Pinpoint the cell where the given text exists, returning its (X, Y) midpoint coordinate. 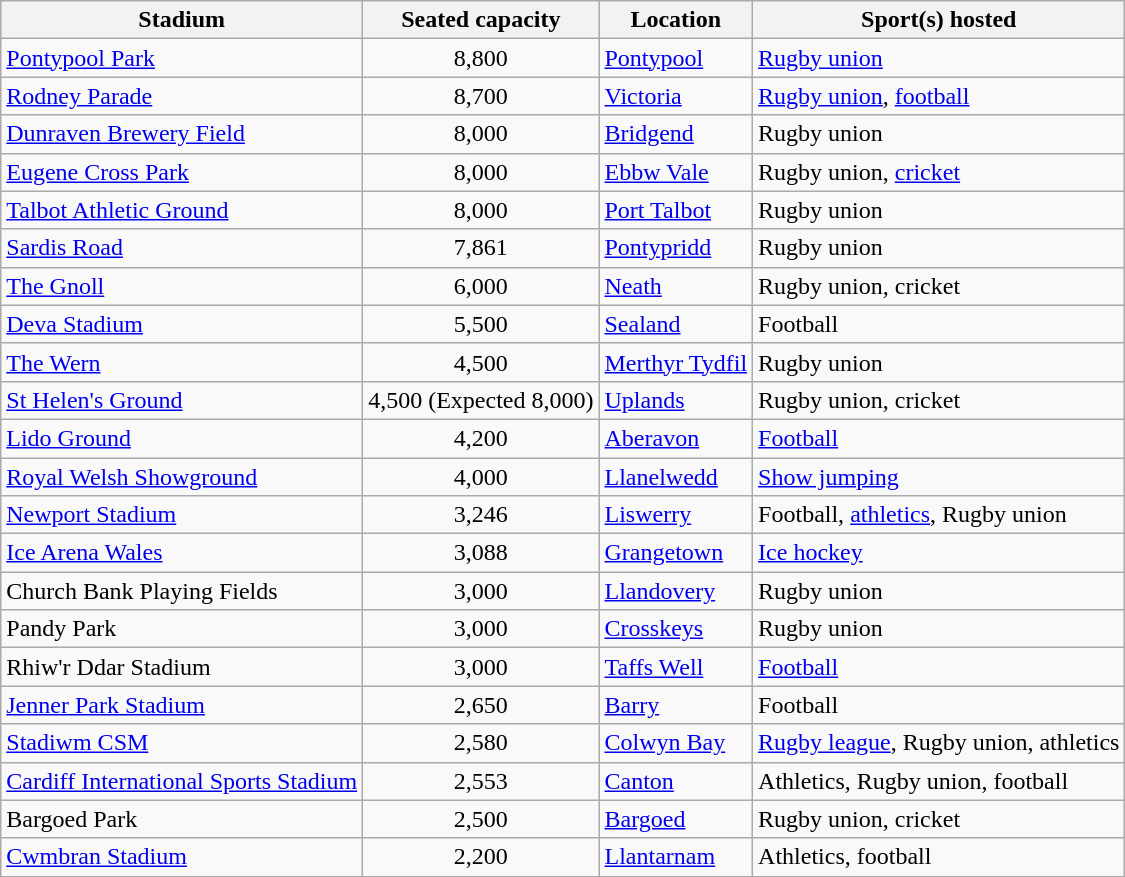
Bargoed Park (182, 819)
Jenner Park Stadium (182, 705)
Royal Welsh Showground (182, 477)
Bridgend (676, 134)
Pontypool (676, 58)
Llantarnam (676, 857)
Church Bank Playing Fields (182, 591)
4,500 (481, 362)
Ice hockey (939, 553)
2,580 (481, 743)
Neath (676, 286)
The Gnoll (182, 286)
Cardiff International Sports Stadium (182, 781)
2,500 (481, 819)
Port Talbot (676, 210)
3,246 (481, 515)
Ice Arena Wales (182, 553)
Merthyr Tydfil (676, 362)
Lido Ground (182, 438)
4,200 (481, 438)
Athletics, Rugby union, football (939, 781)
Talbot Athletic Ground (182, 210)
Ebbw Vale (676, 172)
Stadiwm CSM (182, 743)
Athletics, football (939, 857)
Location (676, 20)
Bargoed (676, 819)
Uplands (676, 400)
Sealand (676, 324)
3,088 (481, 553)
The Wern (182, 362)
Eugene Cross Park (182, 172)
Rodney Parade (182, 96)
Barry (676, 705)
Sport(s) hosted (939, 20)
Rhiw'r Ddar Stadium (182, 667)
Victoria (676, 96)
Rugby union, football (939, 96)
Deva Stadium (182, 324)
Sardis Road (182, 248)
Rugby league, Rugby union, athletics (939, 743)
5,500 (481, 324)
7,861 (481, 248)
2,650 (481, 705)
Pontypridd (676, 248)
2,553 (481, 781)
8,800 (481, 58)
Llanelwedd (676, 477)
Crosskeys (676, 629)
Canton (676, 781)
St Helen's Ground (182, 400)
8,700 (481, 96)
6,000 (481, 286)
Llandovery (676, 591)
Pandy Park (182, 629)
Stadium (182, 20)
Dunraven Brewery Field (182, 134)
2,200 (481, 857)
4,000 (481, 477)
Taffs Well (676, 667)
4,500 (Expected 8,000) (481, 400)
Liswerry (676, 515)
Grangetown (676, 553)
Pontypool Park (182, 58)
Aberavon (676, 438)
Seated capacity (481, 20)
Newport Stadium (182, 515)
Football, athletics, Rugby union (939, 515)
Show jumping (939, 477)
Cwmbran Stadium (182, 857)
Colwyn Bay (676, 743)
